Identify which cell holds the provided text, then report its [x, y] central coordinate. 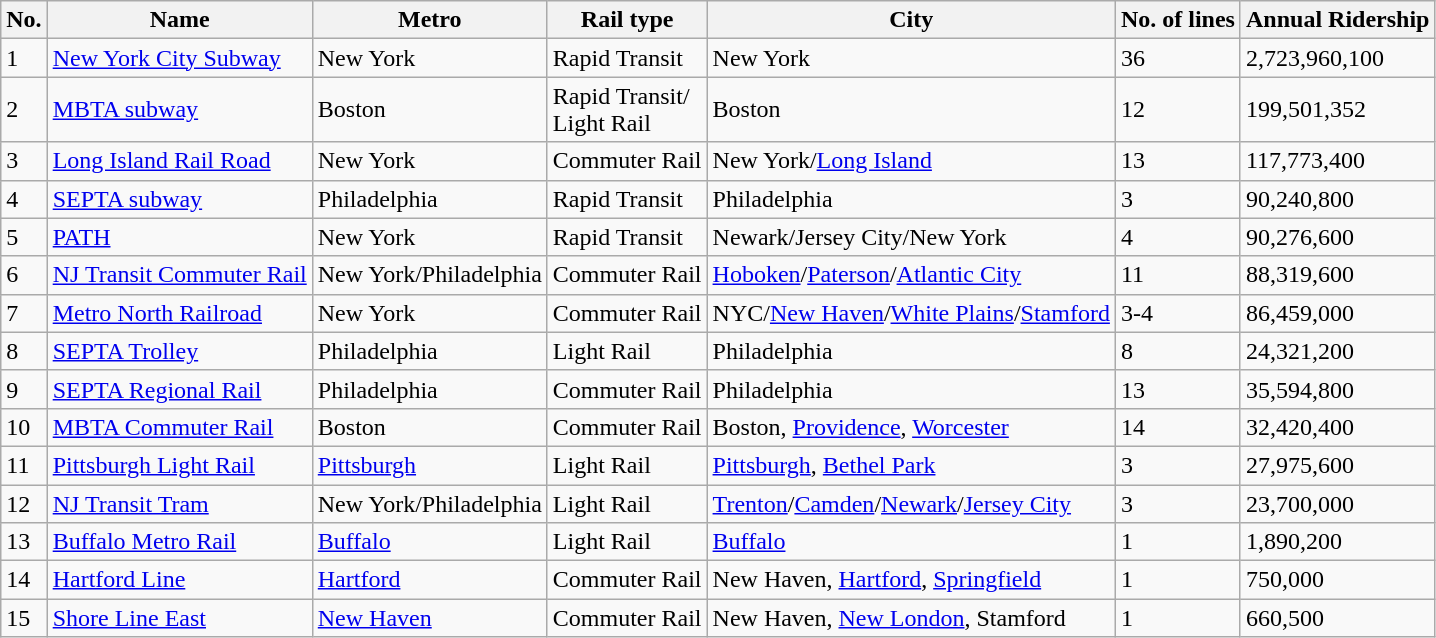
No. of lines [1178, 20]
Long Island Rail Road [180, 161]
No. [24, 20]
City [911, 20]
Buffalo Metro Rail [180, 542]
Rail type [627, 20]
117,773,400 [1337, 161]
36 [1178, 58]
Metro North Railroad [180, 313]
New Haven, Hartford, Springfield [911, 580]
Metro [430, 20]
24,321,200 [1337, 351]
6 [24, 275]
NJ Transit Tram [180, 503]
SEPTA subway [180, 199]
10 [24, 427]
Hoboken/Paterson/Atlantic City [911, 275]
27,975,600 [1337, 465]
3-4 [1178, 313]
New Haven [430, 618]
New York/Long Island [911, 161]
Boston, Providence, Worcester [911, 427]
5 [24, 237]
1,890,200 [1337, 542]
660,500 [1337, 618]
Pittsburgh, Bethel Park [911, 465]
35,594,800 [1337, 389]
Annual Ridership [1337, 20]
90,240,800 [1337, 199]
NJ Transit Commuter Rail [180, 275]
New Haven, New London, Stamford [911, 618]
Shore Line East [180, 618]
23,700,000 [1337, 503]
15 [24, 618]
199,501,352 [1337, 110]
2,723,960,100 [1337, 58]
Pittsburgh [430, 465]
SEPTA Trolley [180, 351]
86,459,000 [1337, 313]
NYC/New Haven/White Plains/Stamford [911, 313]
MBTA subway [180, 110]
32,420,400 [1337, 427]
Newark/Jersey City/New York [911, 237]
Rapid Transit/Light Rail [627, 110]
PATH [180, 237]
7 [24, 313]
2 [24, 110]
SEPTA Regional Rail [180, 389]
750,000 [1337, 580]
New York City Subway [180, 58]
88,319,600 [1337, 275]
Pittsburgh Light Rail [180, 465]
Name [180, 20]
Hartford [430, 580]
90,276,600 [1337, 237]
Trenton/Camden/Newark/Jersey City [911, 503]
MBTA Commuter Rail [180, 427]
Hartford Line [180, 580]
9 [24, 389]
